Return the (x, y) coordinate for the center point of the cell that contains the specified text.  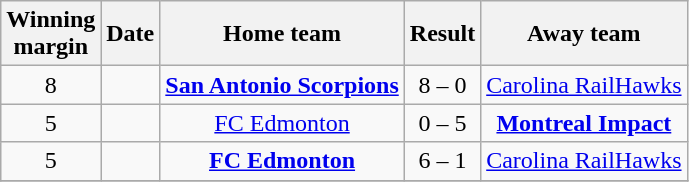
6 – 1 (442, 161)
0 – 5 (442, 123)
Home team (282, 34)
Result (442, 34)
Date (130, 34)
Montreal Impact (584, 123)
Winning margin (51, 34)
Away team (584, 34)
San Antonio Scorpions (282, 85)
8 (51, 85)
8 – 0 (442, 85)
